Scan for the cell matching the given text and deliver its [X, Y] coordinate at center. 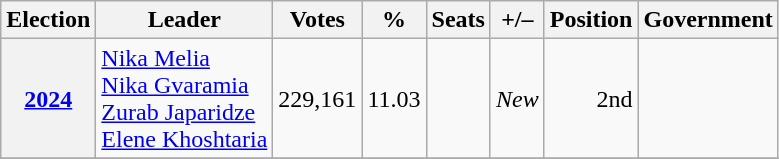
229,161 [318, 98]
2nd [591, 98]
11.03 [394, 98]
+/– [517, 20]
Government [708, 20]
% [394, 20]
Election [48, 20]
Seats [458, 20]
2024 [48, 98]
New [517, 98]
Position [591, 20]
Leader [184, 20]
Nika MeliaNika GvaramiaZurab JaparidzeElene Khoshtaria [184, 98]
Votes [318, 20]
